Identify which cell holds the provided text, then report its [x, y] central coordinate. 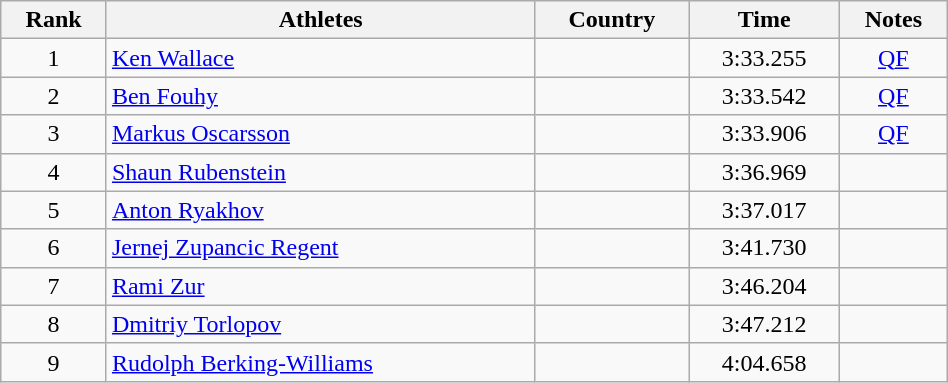
Markus Oscarsson [320, 134]
Anton Ryakhov [320, 210]
Jernej Zupancic Regent [320, 248]
9 [54, 362]
3 [54, 134]
Ken Wallace [320, 58]
3:47.212 [764, 324]
Rank [54, 20]
Dmitriy Torlopov [320, 324]
Country [612, 20]
1 [54, 58]
3:37.017 [764, 210]
5 [54, 210]
3:33.542 [764, 96]
3:46.204 [764, 286]
8 [54, 324]
4 [54, 172]
4:04.658 [764, 362]
Time [764, 20]
Athletes [320, 20]
7 [54, 286]
3:33.255 [764, 58]
Notes [894, 20]
Ben Fouhy [320, 96]
Shaun Rubenstein [320, 172]
3:36.969 [764, 172]
6 [54, 248]
3:41.730 [764, 248]
Rudolph Berking-Williams [320, 362]
2 [54, 96]
3:33.906 [764, 134]
Rami Zur [320, 286]
